Output the [X, Y] coordinate of the center of the cell containing the given text.  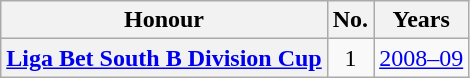
Honour [164, 20]
No. [350, 20]
Years [422, 20]
2008–09 [422, 58]
Liga Bet South B Division Cup [164, 58]
1 [350, 58]
